Return (X, Y) of the center of cell containing provided text 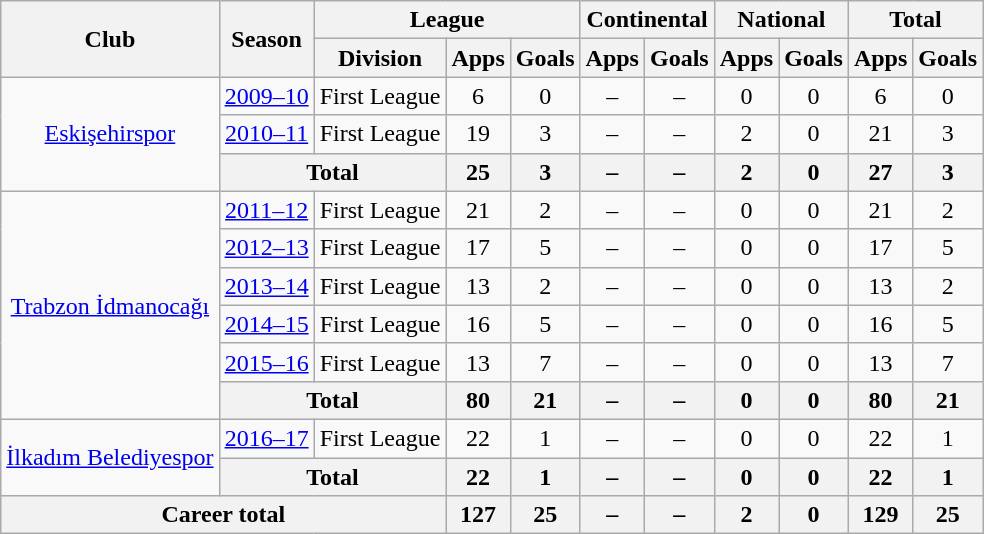
League (447, 20)
Division (380, 58)
19 (478, 134)
2011–12 (266, 210)
Trabzon İdmanocağı (110, 305)
2009–10 (266, 96)
129 (880, 515)
2010–11 (266, 134)
National (781, 20)
Eskişehirspor (110, 134)
2013–14 (266, 286)
Club (110, 39)
Career total (224, 515)
2014–15 (266, 324)
2016–17 (266, 438)
Continental (647, 20)
127 (478, 515)
27 (880, 172)
İlkadım Belediyespor (110, 457)
Season (266, 39)
2015–16 (266, 362)
2012–13 (266, 248)
